Scan for the cell matching the given text and deliver its (X, Y) coordinate at center. 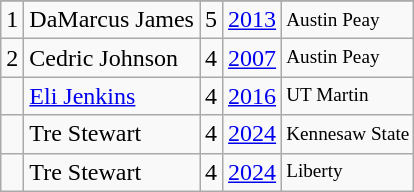
Eli Jenkins (112, 96)
DaMarcus James (112, 20)
2013 (252, 20)
1 (12, 20)
5 (212, 20)
2016 (252, 96)
UT Martin (348, 96)
Liberty (348, 172)
2 (12, 58)
Cedric Johnson (112, 58)
Kennesaw State (348, 134)
2007 (252, 58)
